Return the [X, Y] coordinate for the center point of the cell that contains the specified text.  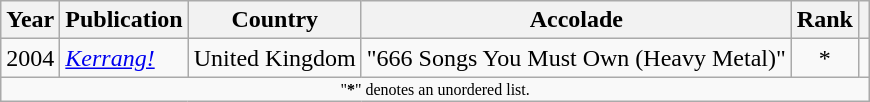
Rank [824, 20]
Accolade [576, 20]
Kerrang! [124, 58]
"666 Songs You Must Own (Heavy Metal)" [576, 58]
"*" denotes an unordered list. [436, 89]
Year [30, 20]
United Kingdom [274, 58]
* [824, 58]
2004 [30, 58]
Publication [124, 20]
Country [274, 20]
